Output the [x, y] coordinate of the center of the cell containing the given text.  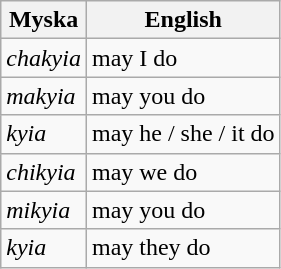
Myska [44, 20]
may I do [183, 58]
mikyia [44, 210]
makyia [44, 96]
may they do [183, 248]
chakyia [44, 58]
English [183, 20]
may he / she / it do [183, 134]
chikyia [44, 172]
may we do [183, 172]
